Scan for the cell matching the given text and deliver its [x, y] coordinate at center. 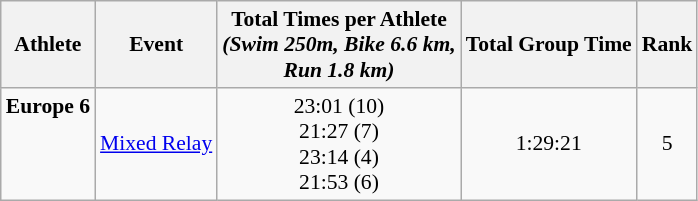
Total Times per Athlete (Swim 250m, Bike 6.6 km, Run 1.8 km) [338, 44]
Total Group Time [549, 44]
Athlete [48, 44]
Event [156, 44]
5 [668, 144]
Mixed Relay [156, 144]
23:01 (10)21:27 (7)23:14 (4)21:53 (6) [338, 144]
1:29:21 [549, 144]
Europe 6 [48, 144]
Rank [668, 44]
